Output the [X, Y] coordinate of the center of the cell containing the given text.  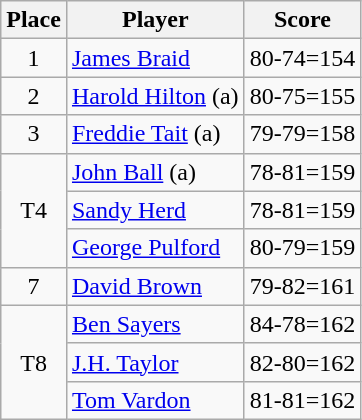
Freddie Tait (a) [155, 134]
David Brown [155, 286]
1 [34, 58]
80-75=155 [302, 96]
80-79=159 [302, 248]
Place [34, 20]
T4 [34, 210]
2 [34, 96]
84-78=162 [302, 324]
Tom Vardon [155, 400]
81-81=162 [302, 400]
Player [155, 20]
J.H. Taylor [155, 362]
79-79=158 [302, 134]
79-82=161 [302, 286]
82-80=162 [302, 362]
Harold Hilton (a) [155, 96]
Sandy Herd [155, 210]
George Pulford [155, 248]
Ben Sayers [155, 324]
Score [302, 20]
T8 [34, 362]
3 [34, 134]
80-74=154 [302, 58]
7 [34, 286]
James Braid [155, 58]
John Ball (a) [155, 172]
